Identify which cell holds the provided text, then report its (x, y) central coordinate. 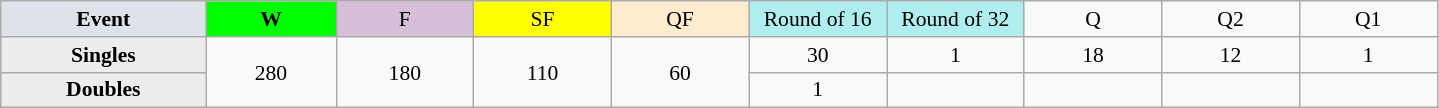
Singles (104, 55)
Q (1093, 19)
Doubles (104, 90)
Round of 16 (818, 19)
30 (818, 55)
SF (543, 19)
QF (680, 19)
18 (1093, 55)
180 (405, 72)
280 (271, 72)
Q1 (1368, 19)
110 (543, 72)
60 (680, 72)
F (405, 19)
12 (1231, 55)
Q2 (1231, 19)
W (271, 19)
Round of 32 (955, 19)
Event (104, 19)
